Extract the [X, Y] coordinate from the center of the cell holding the provided text.  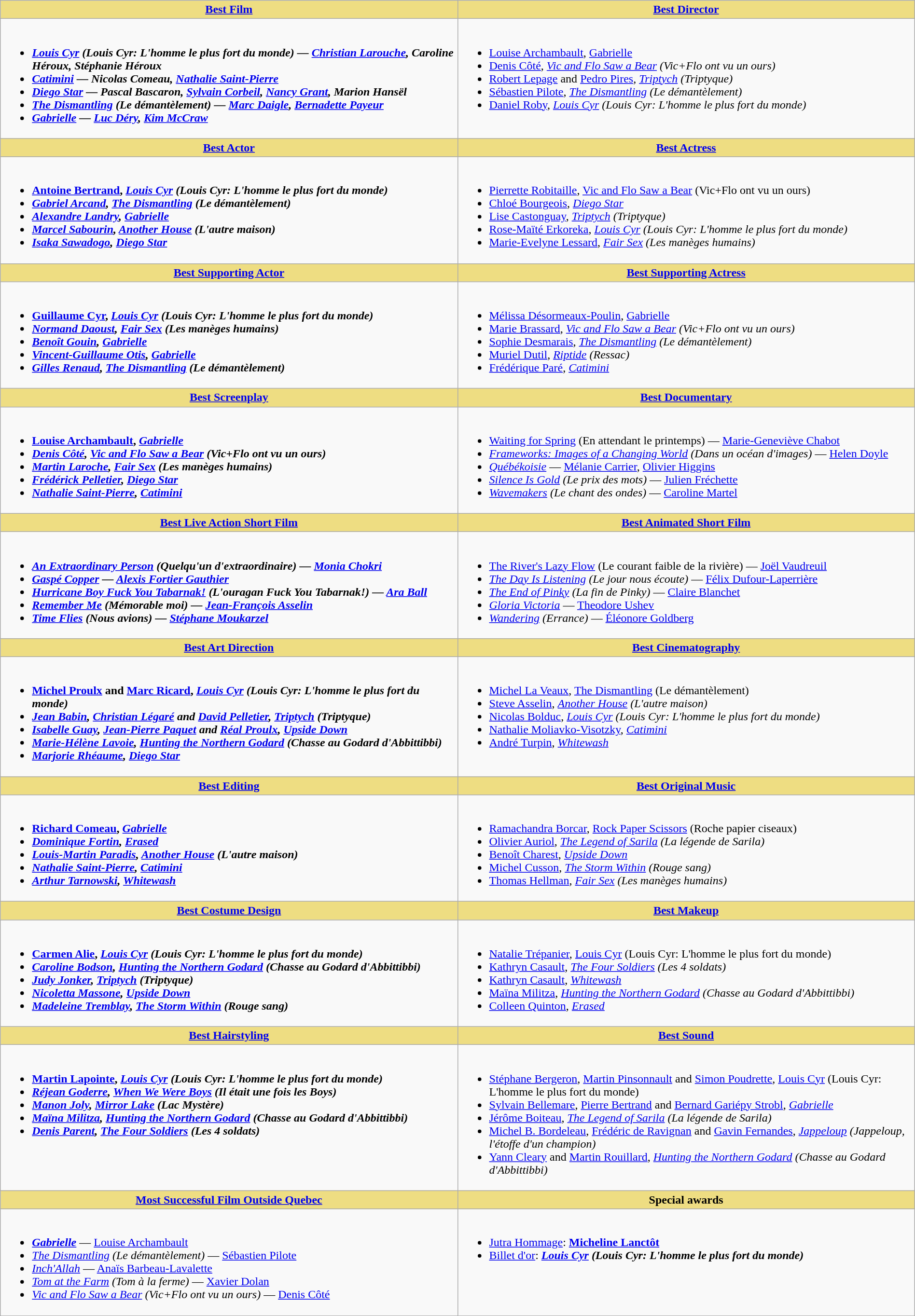
Best Sound [686, 1036]
Best Documentary [686, 398]
Best Actor [229, 148]
Jutra Hommage: Micheline LanctôtBillet d'or: Louis Cyr (Louis Cyr: L'homme le plus fort du monde) [686, 1262]
Best Costume Design [229, 911]
Best Live Action Short Film [229, 522]
Best Screenplay [229, 398]
Best Makeup [686, 911]
Best Supporting Actress [686, 273]
Best Hairstyling [229, 1036]
Best Art Direction [229, 647]
Best Actress [686, 148]
Best Film [229, 10]
Best Supporting Actor [229, 273]
Best Editing [229, 786]
Best Animated Short Film [686, 522]
Most Successful Film Outside Quebec [229, 1200]
Best Director [686, 10]
Best Original Music [686, 786]
Special awards [686, 1200]
Best Cinematography [686, 647]
